Scan for the cell matching the given text and deliver its [X, Y] coordinate at center. 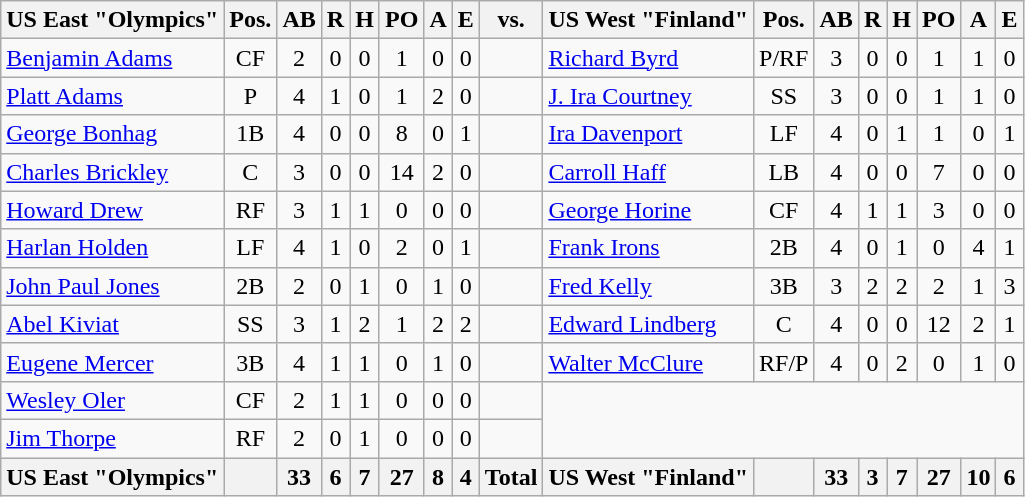
10 [978, 477]
Charles Brickley [112, 172]
Benjamin Adams [112, 58]
Fred Kelly [648, 286]
Eugene Mercer [112, 362]
Carroll Haff [648, 172]
Frank Irons [648, 248]
Abel Kiviat [112, 324]
George Bonhag [112, 134]
14 [401, 172]
Wesley Oler [112, 400]
vs. [511, 20]
John Paul Jones [112, 286]
LB [784, 172]
12 [939, 324]
Walter McClure [648, 362]
Howard Drew [112, 210]
Platt Adams [112, 96]
George Horine [648, 210]
RF/P [784, 362]
Richard Byrd [648, 58]
1B [250, 134]
Jim Thorpe [112, 438]
Total [511, 477]
Ira Davenport [648, 134]
Edward Lindberg [648, 324]
P [250, 96]
Harlan Holden [112, 248]
P/RF [784, 58]
J. Ira Courtney [648, 96]
